Search for the cell housing the specified text and yield its [x, y] center coordinate. 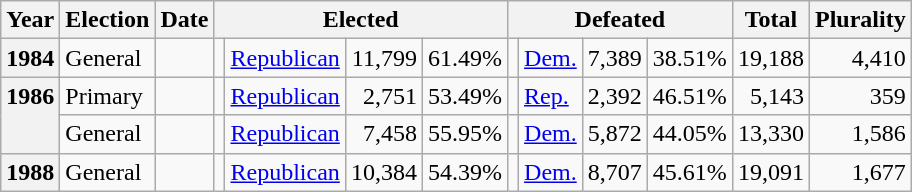
1,586 [860, 134]
1986 [30, 115]
Defeated [620, 20]
5,872 [614, 134]
5,143 [770, 96]
Primary [108, 96]
Date [184, 20]
53.49% [464, 96]
13,330 [770, 134]
1,677 [860, 172]
Elected [361, 20]
Rep. [551, 96]
54.39% [464, 172]
19,188 [770, 58]
46.51% [690, 96]
11,799 [384, 58]
38.51% [690, 58]
61.49% [464, 58]
44.05% [690, 134]
359 [860, 96]
1984 [30, 58]
Year [30, 20]
7,389 [614, 58]
10,384 [384, 172]
Total [770, 20]
Election [108, 20]
7,458 [384, 134]
1988 [30, 172]
55.95% [464, 134]
2,751 [384, 96]
8,707 [614, 172]
4,410 [860, 58]
Plurality [860, 20]
19,091 [770, 172]
45.61% [690, 172]
2,392 [614, 96]
